Identify which cell holds the provided text, then report its (x, y) central coordinate. 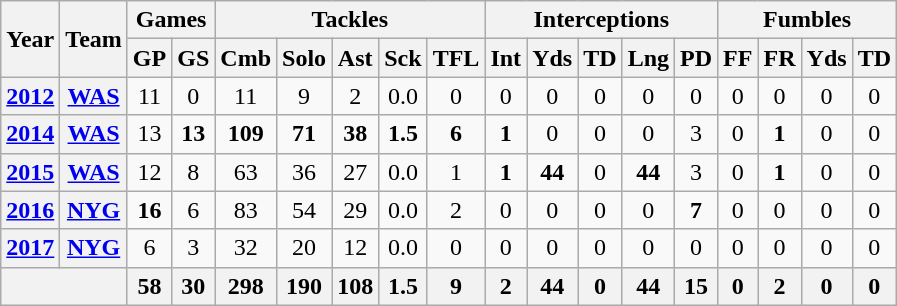
2017 (30, 248)
298 (246, 286)
Team (94, 39)
GP (149, 58)
2014 (30, 134)
16 (149, 210)
2012 (30, 96)
27 (356, 172)
FR (780, 58)
109 (246, 134)
58 (149, 286)
Interceptions (602, 20)
190 (304, 286)
108 (356, 286)
FF (738, 58)
54 (304, 210)
Int (506, 58)
Lng (648, 58)
30 (194, 286)
7 (696, 210)
TFL (456, 58)
Ast (356, 58)
15 (696, 286)
PD (696, 58)
GS (194, 58)
71 (304, 134)
8 (194, 172)
20 (304, 248)
Sck (403, 58)
63 (246, 172)
2016 (30, 210)
Year (30, 39)
Solo (304, 58)
32 (246, 248)
29 (356, 210)
38 (356, 134)
Games (170, 20)
Tackles (350, 20)
83 (246, 210)
2015 (30, 172)
Cmb (246, 58)
Fumbles (808, 20)
36 (304, 172)
